Extract the (X, Y) coordinate from the center of the cell holding the provided text.  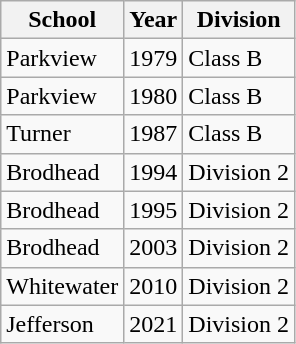
1987 (154, 134)
1995 (154, 210)
Whitewater (62, 286)
School (62, 20)
1980 (154, 96)
2021 (154, 324)
Year (154, 20)
2010 (154, 286)
Turner (62, 134)
Division (239, 20)
1979 (154, 58)
1994 (154, 172)
Jefferson (62, 324)
2003 (154, 248)
